Output the (x, y) coordinate of the center of the cell containing the given text.  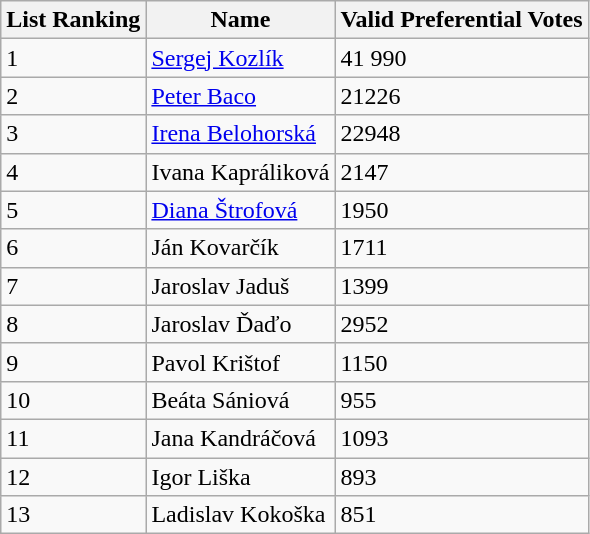
4 (74, 172)
1 (74, 58)
6 (74, 248)
893 (462, 477)
Jaroslav Jaduš (240, 286)
1093 (462, 438)
7 (74, 286)
Diana Štrofová (240, 210)
1150 (462, 362)
5 (74, 210)
1711 (462, 248)
Name (240, 20)
22948 (462, 134)
41 990 (462, 58)
Pavol Krištof (240, 362)
Sergej Kozlík (240, 58)
9 (74, 362)
12 (74, 477)
1950 (462, 210)
Ján Kovarčík (240, 248)
Ladislav Kokoška (240, 515)
2952 (462, 324)
Ivana Kapráliková (240, 172)
955 (462, 400)
Irena Belohorská (240, 134)
8 (74, 324)
2147 (462, 172)
List Ranking (74, 20)
Igor Liška (240, 477)
21226 (462, 96)
Peter Baco (240, 96)
Valid Preferential Votes (462, 20)
13 (74, 515)
3 (74, 134)
Jana Kandráčová (240, 438)
851 (462, 515)
11 (74, 438)
Jaroslav Ďaďo (240, 324)
1399 (462, 286)
2 (74, 96)
10 (74, 400)
Beáta Sániová (240, 400)
